Search for the cell housing the specified text and yield its (X, Y) center coordinate. 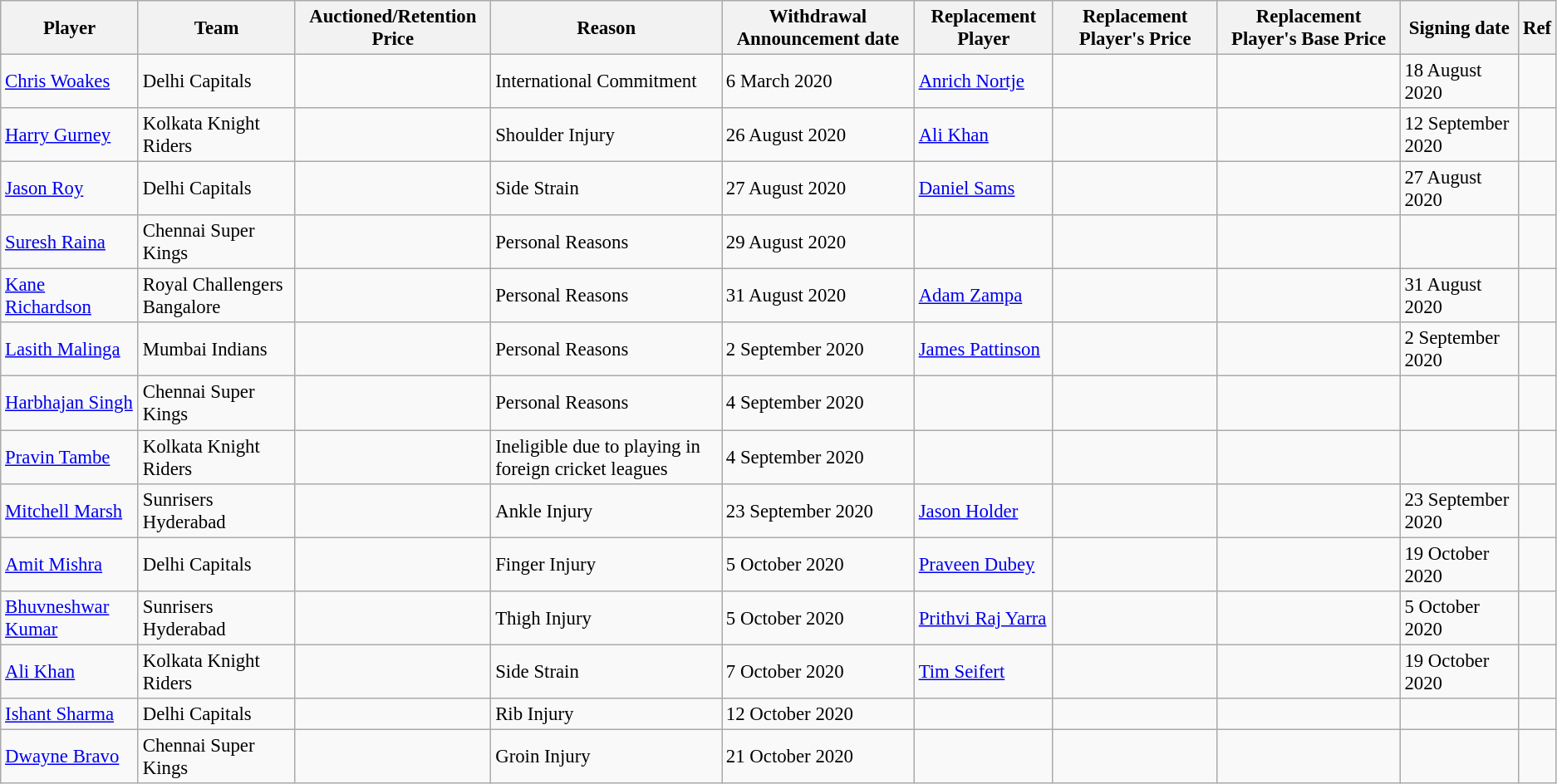
Thigh Injury (607, 618)
21 October 2020 (818, 756)
Rib Injury (607, 714)
29 August 2020 (818, 243)
Jason Holder (984, 510)
Replacement Player's Price (1135, 28)
Withdrawal Announcement date (818, 28)
Jason Roy (70, 189)
Reason (607, 28)
Amit Mishra (70, 565)
Daniel Sams (984, 189)
Auctioned/Retention Price (393, 28)
Harbhajan Singh (70, 404)
Mitchell Marsh (70, 510)
Replacement Player (984, 28)
Groin Injury (607, 756)
Praveen Dubey (984, 565)
12 September 2020 (1459, 135)
Dwayne Bravo (70, 756)
6 March 2020 (818, 81)
Ishant Sharma (70, 714)
International Commitment (607, 81)
Adam Zampa (984, 296)
Ineligible due to playing in foreign cricket leagues (607, 457)
Player (70, 28)
Chris Woakes (70, 81)
Shoulder Injury (607, 135)
Lasith Malinga (70, 349)
Ref (1537, 28)
Harry Gurney (70, 135)
Tim Seifert (984, 671)
James Pattinson (984, 349)
Anrich Nortje (984, 81)
12 October 2020 (818, 714)
Suresh Raina (70, 243)
26 August 2020 (818, 135)
Signing date (1459, 28)
Ankle Injury (607, 510)
18 August 2020 (1459, 81)
Royal Challengers Bangalore (216, 296)
Finger Injury (607, 565)
Replacement Player's Base Price (1309, 28)
Pravin Tambe (70, 457)
Team (216, 28)
Prithvi Raj Yarra (984, 618)
Mumbai Indians (216, 349)
Bhuvneshwar Kumar (70, 618)
7 October 2020 (818, 671)
Kane Richardson (70, 296)
